Detect which cell encompasses the target text, then output its (x, y) center coordinate. 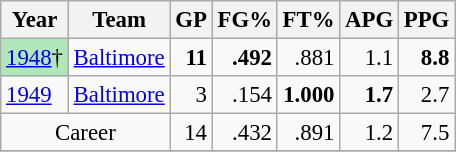
Career (86, 133)
FG% (244, 20)
8.8 (426, 58)
PPG (426, 20)
1948† (35, 58)
7.5 (426, 133)
1.1 (370, 58)
.492 (244, 58)
GP (191, 20)
.881 (308, 58)
14 (191, 133)
1949 (35, 95)
FT% (308, 20)
11 (191, 58)
1.7 (370, 95)
Year (35, 20)
1.000 (308, 95)
.432 (244, 133)
1.2 (370, 133)
2.7 (426, 95)
APG (370, 20)
Team (119, 20)
.891 (308, 133)
.154 (244, 95)
3 (191, 95)
